Identify which cell holds the provided text, then report its [x, y] central coordinate. 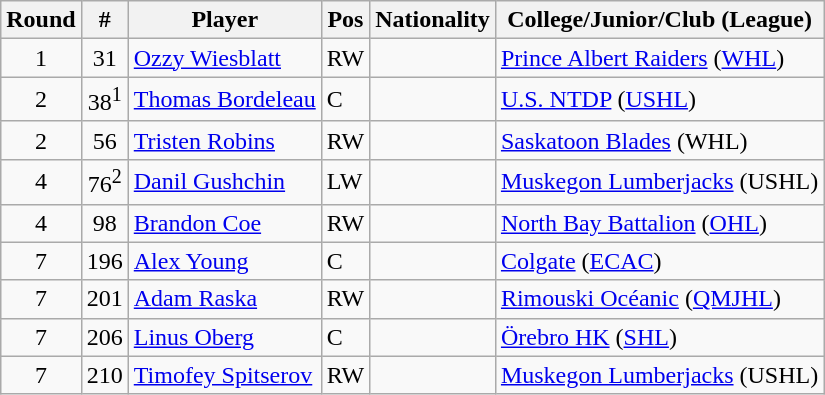
381 [104, 100]
Ozzy Wiesblatt [224, 58]
# [104, 20]
762 [104, 182]
Alex Young [224, 261]
Tristen Robins [224, 140]
Brandon Coe [224, 223]
Player [224, 20]
North Bay Battalion (OHL) [659, 223]
201 [104, 299]
College/Junior/Club (League) [659, 20]
Colgate (ECAC) [659, 261]
Adam Raska [224, 299]
Rimouski Océanic (QMJHL) [659, 299]
Round [41, 20]
Danil Gushchin [224, 182]
U.S. NTDP (USHL) [659, 100]
Pos [345, 20]
LW [345, 182]
31 [104, 58]
196 [104, 261]
Prince Albert Raiders (WHL) [659, 58]
Örebro HK (SHL) [659, 337]
Thomas Bordeleau [224, 100]
Timofey Spitserov [224, 375]
Saskatoon Blades (WHL) [659, 140]
Nationality [433, 20]
210 [104, 375]
206 [104, 337]
98 [104, 223]
1 [41, 58]
Linus Oberg [224, 337]
56 [104, 140]
